For the text-containing cell, return its midpoint in (X, Y) coordinate format. 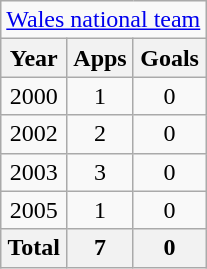
2 (100, 134)
3 (100, 172)
Apps (100, 58)
2003 (34, 172)
7 (100, 248)
Total (34, 248)
2005 (34, 210)
2002 (34, 134)
Year (34, 58)
Goals (169, 58)
Wales national team (104, 20)
2000 (34, 96)
